Find where the given text appears and provide that cell's center as (X, Y) coordinate. 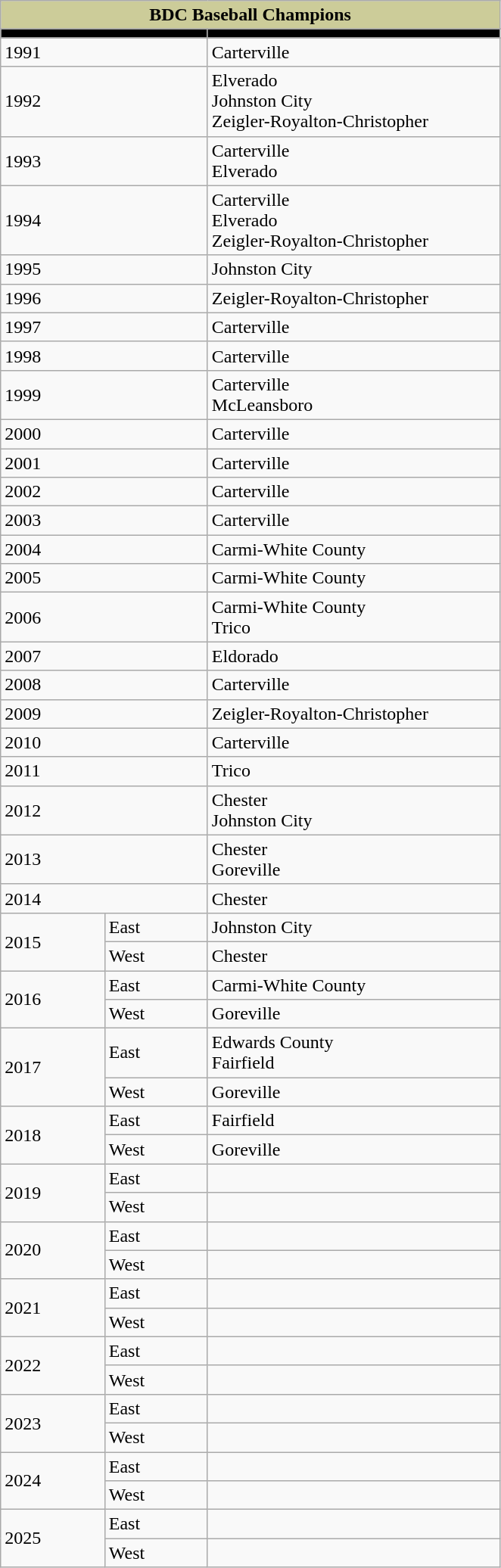
2020 (53, 1250)
1992 (104, 101)
1993 (104, 160)
1998 (104, 356)
2021 (53, 1308)
2010 (104, 742)
2025 (53, 1538)
2015 (53, 941)
Fairfield (353, 1121)
2012 (104, 810)
Chester Goreville (353, 860)
Carterville Elverado Zeigler-Royalton-Christopher (353, 220)
Carterville McLeansboro (353, 395)
2018 (53, 1135)
2024 (53, 1480)
1994 (104, 220)
2000 (104, 434)
BDC Baseball Champions (250, 15)
2022 (53, 1365)
2003 (104, 521)
2016 (53, 999)
2014 (104, 898)
1995 (104, 269)
Carterville Elverado (353, 160)
2013 (104, 860)
1991 (104, 52)
Carmi-White County Trico (353, 618)
1996 (104, 298)
2019 (53, 1193)
2006 (104, 618)
2009 (104, 714)
Elverado Johnston City Zeigler-Royalton-Christopher (353, 101)
2005 (104, 578)
2004 (104, 549)
2017 (53, 1067)
Edwards County Fairfield (353, 1053)
2011 (104, 771)
2008 (104, 685)
1997 (104, 327)
2023 (53, 1423)
2002 (104, 492)
Trico (353, 771)
Eldorado (353, 656)
Chester Johnston City (353, 810)
1999 (104, 395)
2001 (104, 462)
2007 (104, 656)
